Find where the given text appears and provide that cell's center as (x, y) coordinate. 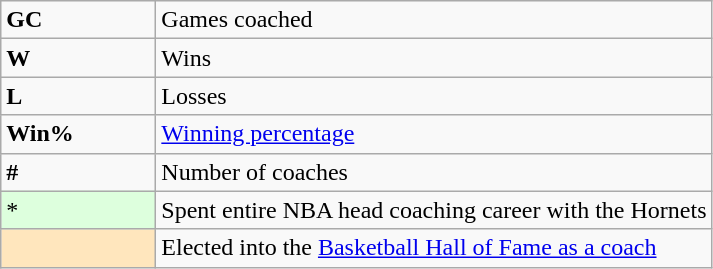
Wins (434, 58)
W (78, 58)
Spent entire NBA head coaching career with the Hornets (434, 210)
Number of coaches (434, 172)
Elected into the Basketball Hall of Fame as a coach (434, 248)
Games coached (434, 20)
# (78, 172)
Losses (434, 96)
* (78, 210)
L (78, 96)
GC (78, 20)
Win% (78, 134)
Winning percentage (434, 134)
